From the cell containing the given text, extract its center point as (X, Y) coordinate. 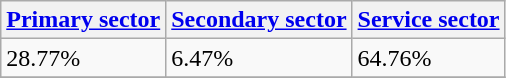
Secondary sector (259, 20)
64.76% (428, 58)
Service sector (428, 20)
Primary sector (84, 20)
6.47% (259, 58)
28.77% (84, 58)
